Detect which cell encompasses the target text, then output its (x, y) center coordinate. 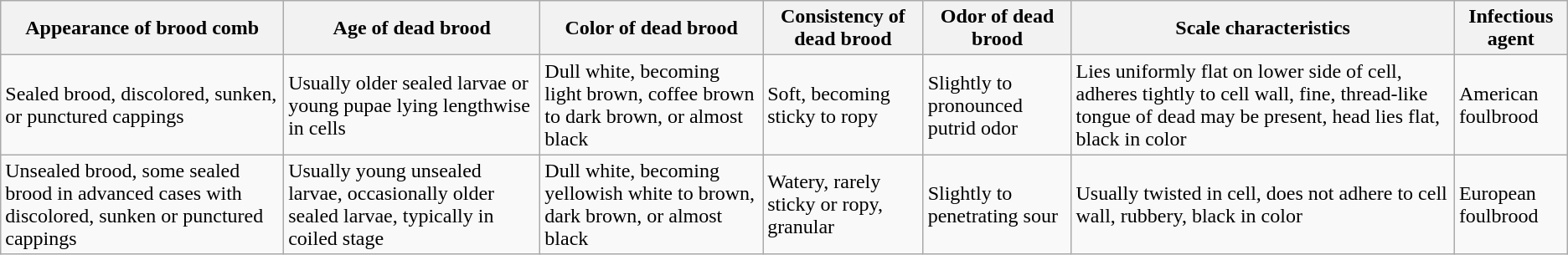
Consistency of dead brood (843, 28)
Usually young unsealed larvae, occasionally older sealed larvae, typically in coiled stage (412, 204)
Appearance of brood comb (142, 28)
American foulbrood (1511, 105)
Color of dead brood (652, 28)
Watery, rarely sticky or ropy, granular (843, 204)
Dull white, becoming yellowish white to brown, dark brown, or almost black (652, 204)
Usually older sealed larvae or young pupae lying lengthwise in cells (412, 105)
Sealed brood, discolored, sunken, or punctured cappings (142, 105)
Age of dead brood (412, 28)
Unsealed brood, some sealed brood in advanced cases with discolored, sunken or punctured cappings (142, 204)
Dull white, becoming light brown, coffee brown to dark brown, or almost black (652, 105)
European foulbrood (1511, 204)
Usually twisted in cell, does not adhere to cell wall, rubbery, black in color (1263, 204)
Infectious agent (1511, 28)
Soft, becoming sticky to ropy (843, 105)
Slightly to pronounced putrid odor (997, 105)
Scale characteristics (1263, 28)
Slightly to penetrating sour (997, 204)
Odor of dead brood (997, 28)
